Provide the (x, y) coordinate of the cell's center where the given text is located.  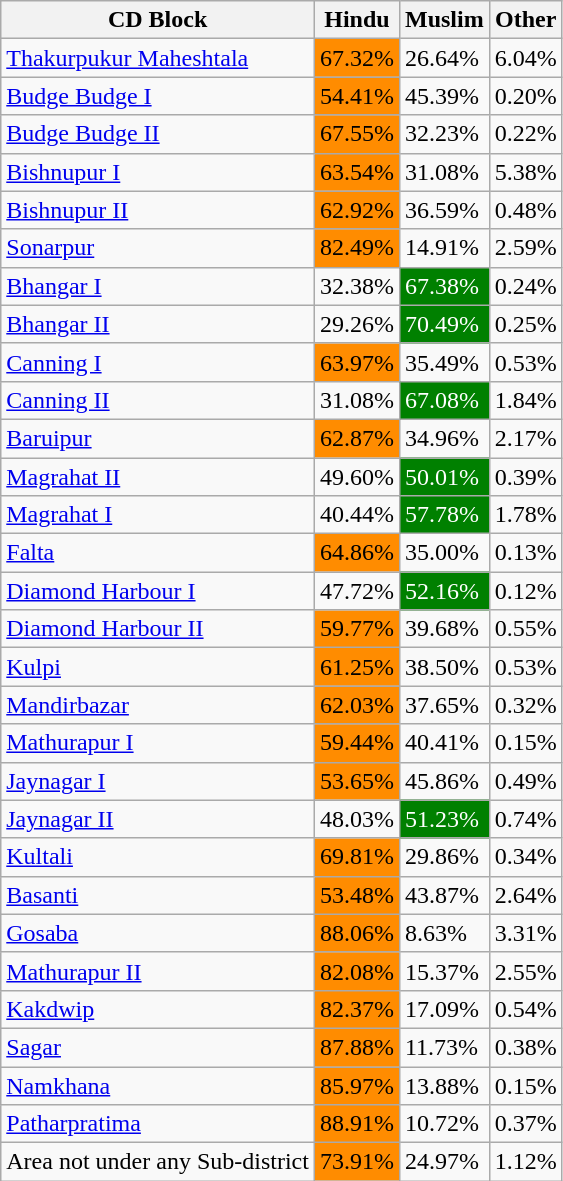
64.86% (356, 553)
Bishnupur II (158, 210)
0.74% (526, 819)
67.32% (356, 58)
Jaynagar II (158, 819)
0.34% (526, 857)
29.86% (444, 857)
14.91% (444, 248)
61.25% (356, 667)
Magrahat I (158, 515)
82.49% (356, 248)
Mathurapur I (158, 743)
63.54% (356, 172)
59.77% (356, 629)
54.41% (356, 96)
0.54% (526, 1009)
1.78% (526, 515)
35.49% (444, 362)
32.23% (444, 134)
17.09% (444, 1009)
0.55% (526, 629)
Mandirbazar (158, 705)
43.87% (444, 895)
6.04% (526, 58)
62.92% (356, 210)
3.31% (526, 933)
0.48% (526, 210)
40.41% (444, 743)
Kakdwip (158, 1009)
37.65% (444, 705)
70.49% (444, 324)
53.65% (356, 781)
Diamond Harbour II (158, 629)
38.50% (444, 667)
Gosaba (158, 933)
Hindu (356, 20)
48.03% (356, 819)
CD Block (158, 20)
62.87% (356, 438)
2.17% (526, 438)
32.38% (356, 286)
0.20% (526, 96)
67.38% (444, 286)
Thakurpukur Maheshtala (158, 58)
0.22% (526, 134)
35.00% (444, 553)
88.06% (356, 933)
Sonarpur (158, 248)
Muslim (444, 20)
57.78% (444, 515)
5.38% (526, 172)
82.37% (356, 1009)
0.13% (526, 553)
Baruipur (158, 438)
Bishnupur I (158, 172)
2.55% (526, 971)
Kulpi (158, 667)
8.63% (444, 933)
Bhangar II (158, 324)
0.39% (526, 477)
49.60% (356, 477)
Area not under any Sub-district (158, 1162)
39.68% (444, 629)
50.01% (444, 477)
45.86% (444, 781)
10.72% (444, 1124)
85.97% (356, 1085)
Magrahat II (158, 477)
0.24% (526, 286)
69.81% (356, 857)
40.44% (356, 515)
52.16% (444, 591)
36.59% (444, 210)
Basanti (158, 895)
53.48% (356, 895)
0.37% (526, 1124)
0.12% (526, 591)
Mathurapur II (158, 971)
1.84% (526, 400)
51.23% (444, 819)
Kultali (158, 857)
88.91% (356, 1124)
45.39% (444, 96)
1.12% (526, 1162)
26.64% (444, 58)
Diamond Harbour I (158, 591)
24.97% (444, 1162)
Falta (158, 553)
67.55% (356, 134)
Canning II (158, 400)
62.03% (356, 705)
63.97% (356, 362)
Budge Budge II (158, 134)
15.37% (444, 971)
Canning I (158, 362)
Sagar (158, 1047)
59.44% (356, 743)
73.91% (356, 1162)
47.72% (356, 591)
67.08% (444, 400)
87.88% (356, 1047)
Patharpratima (158, 1124)
0.38% (526, 1047)
0.49% (526, 781)
Jaynagar I (158, 781)
Bhangar I (158, 286)
2.64% (526, 895)
0.25% (526, 324)
11.73% (444, 1047)
Namkhana (158, 1085)
34.96% (444, 438)
Budge Budge I (158, 96)
82.08% (356, 971)
0.32% (526, 705)
13.88% (444, 1085)
2.59% (526, 248)
Other (526, 20)
29.26% (356, 324)
